Identify which cell holds the provided text, then report its (x, y) central coordinate. 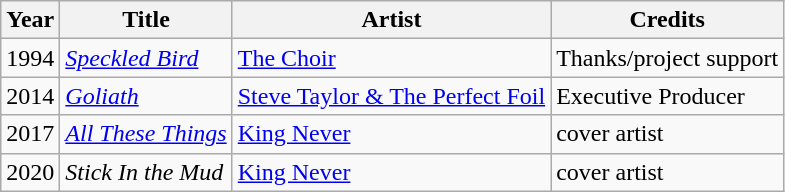
Title (146, 20)
Artist (391, 20)
Goliath (146, 96)
2017 (30, 134)
All These Things (146, 134)
Executive Producer (668, 96)
Year (30, 20)
Speckled Bird (146, 58)
Credits (668, 20)
Steve Taylor & The Perfect Foil (391, 96)
Stick In the Mud (146, 172)
2014 (30, 96)
1994 (30, 58)
The Choir (391, 58)
Thanks/project support (668, 58)
2020 (30, 172)
